Pinpoint the cell where the given text exists, returning its [x, y] midpoint coordinate. 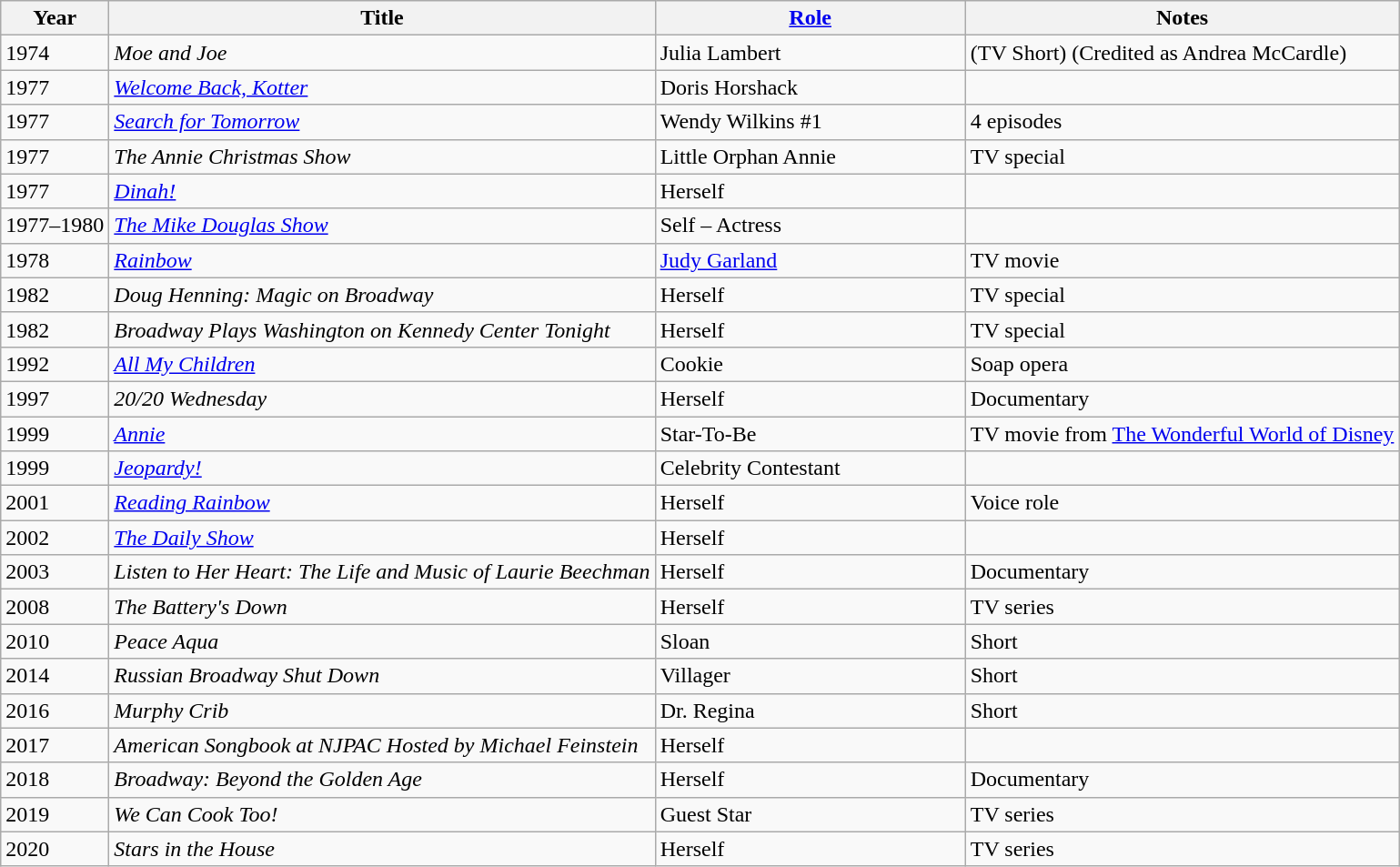
2002 [55, 538]
All My Children [382, 364]
Dr. Regina [810, 711]
Search for Tomorrow [382, 122]
Celebrity Contestant [810, 469]
(TV Short) (Credited as Andrea McCardle) [1183, 53]
Welcome Back, Kotter [382, 87]
Villager [810, 676]
TV movie from The Wonderful World of Disney [1183, 434]
Wendy Wilkins #1 [810, 122]
Broadway: Beyond the Golden Age [382, 780]
The Annie Christmas Show [382, 156]
Dinah! [382, 191]
Russian Broadway Shut Down [382, 676]
Self – Actress [810, 226]
2008 [55, 607]
Cookie [810, 364]
4 episodes [1183, 122]
Doris Horshack [810, 87]
2018 [55, 780]
Reading Rainbow [382, 503]
1997 [55, 398]
TV movie [1183, 260]
2019 [55, 814]
American Songbook at NJPAC Hosted by Michael Feinstein [382, 745]
Little Orphan Annie [810, 156]
Star-To-Be [810, 434]
2001 [55, 503]
Soap opera [1183, 364]
Moe and Joe [382, 53]
Jeopardy! [382, 469]
1977–1980 [55, 226]
2014 [55, 676]
2020 [55, 849]
1992 [55, 364]
2017 [55, 745]
20/20 Wednesday [382, 398]
1978 [55, 260]
Notes [1183, 18]
Listen to Her Heart: The Life and Music of Laurie Beechman [382, 572]
Julia Lambert [810, 53]
The Mike Douglas Show [382, 226]
2003 [55, 572]
Judy Garland [810, 260]
Rainbow [382, 260]
1974 [55, 53]
Role [810, 18]
The Daily Show [382, 538]
Peace Aqua [382, 641]
Sloan [810, 641]
Guest Star [810, 814]
Murphy Crib [382, 711]
Stars in the House [382, 849]
Broadway Plays Washington on Kennedy Center Tonight [382, 329]
Title [382, 18]
Voice role [1183, 503]
2010 [55, 641]
Annie [382, 434]
Year [55, 18]
We Can Cook Too! [382, 814]
The Battery's Down [382, 607]
Doug Henning: Magic on Broadway [382, 295]
2016 [55, 711]
